Provide the (X, Y) coordinate of the cell's center where the given text is located.  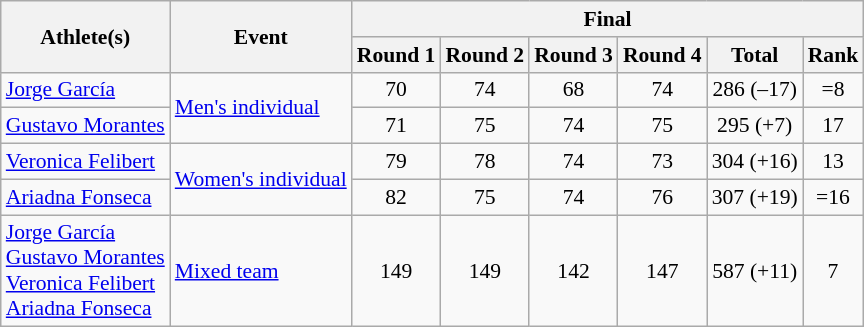
295 (+7) (755, 126)
17 (834, 126)
=16 (834, 197)
Ariadna Fonseca (86, 197)
71 (396, 126)
147 (662, 271)
13 (834, 162)
286 (–17) (755, 90)
Event (261, 36)
Athlete(s) (86, 36)
79 (396, 162)
142 (574, 271)
304 (+16) (755, 162)
78 (484, 162)
82 (396, 197)
Round 1 (396, 55)
Men's individual (261, 108)
Jorge García (86, 90)
=8 (834, 90)
Rank (834, 55)
587 (+11) (755, 271)
307 (+19) (755, 197)
Mixed team (261, 271)
76 (662, 197)
Round 2 (484, 55)
Total (755, 55)
Final (608, 19)
73 (662, 162)
7 (834, 271)
68 (574, 90)
Gustavo Morantes (86, 126)
Round 3 (574, 55)
Jorge GarcíaGustavo MorantesVeronica FelibertAriadna Fonseca (86, 271)
Round 4 (662, 55)
70 (396, 90)
Veronica Felibert (86, 162)
Women's individual (261, 180)
